Identify which cell holds the provided text, then report its [x, y] central coordinate. 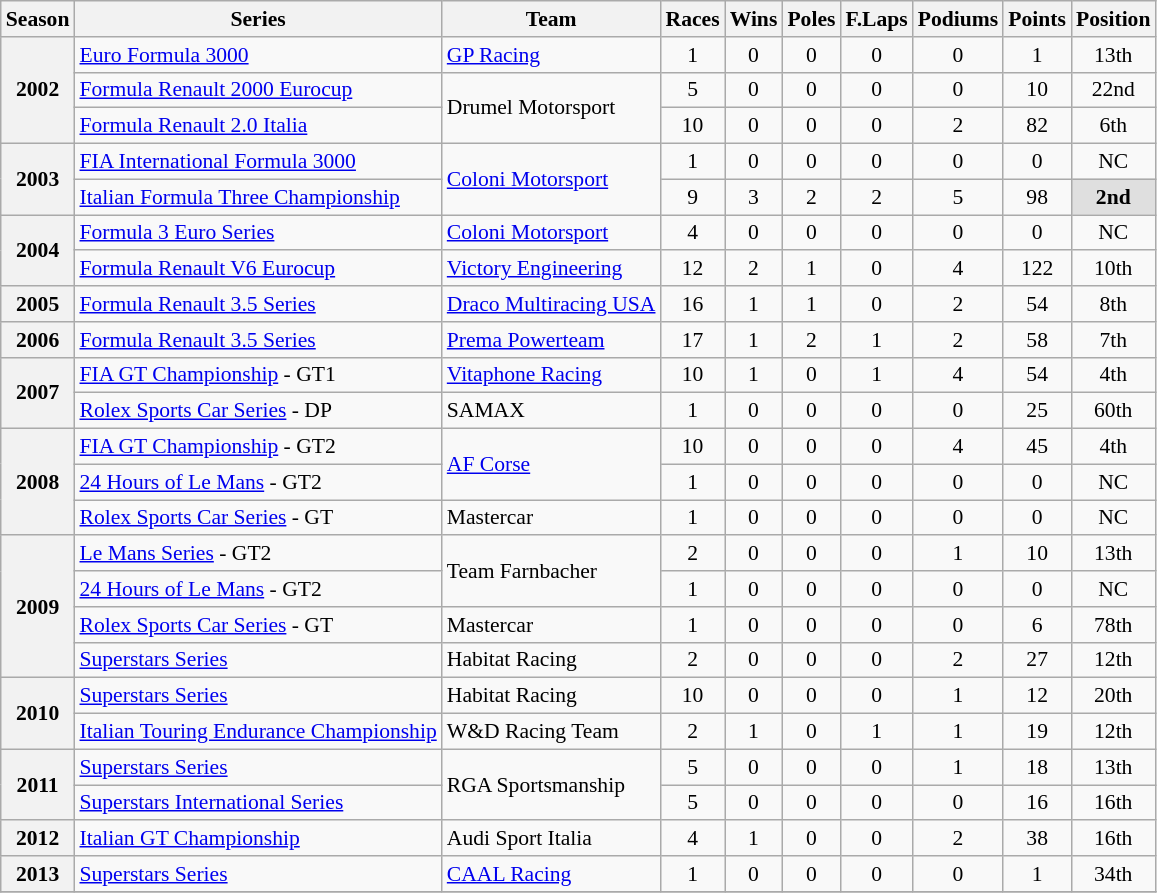
20th [1113, 696]
6 [1037, 625]
6th [1113, 126]
Wins [754, 19]
2010 [38, 714]
Position [1113, 19]
FIA International Formula 3000 [258, 162]
2nd [1113, 197]
60th [1113, 411]
AF Corse [552, 464]
RGA Sportsmanship [552, 784]
2005 [38, 304]
Poles [811, 19]
Italian Formula Three Championship [258, 197]
2002 [38, 90]
Formula 3 Euro Series [258, 233]
2003 [38, 180]
2009 [38, 607]
Italian GT Championship [258, 839]
Season [38, 19]
45 [1037, 447]
122 [1037, 269]
Rolex Sports Car Series - DP [258, 411]
19 [1037, 732]
34th [1113, 874]
Euro Formula 3000 [258, 55]
25 [1037, 411]
GP Racing [552, 55]
Formula Renault 2000 Eurocup [258, 90]
38 [1037, 839]
10th [1113, 269]
7th [1113, 340]
Series [258, 19]
82 [1037, 126]
2007 [38, 392]
2011 [38, 784]
FIA GT Championship - GT2 [258, 447]
58 [1037, 340]
2013 [38, 874]
27 [1037, 660]
Podiums [958, 19]
Superstars International Series [258, 803]
Italian Touring Endurance Championship [258, 732]
Drumel Motorsport [552, 108]
98 [1037, 197]
Points [1037, 19]
Draco Multiracing USA [552, 304]
F.Laps [876, 19]
9 [693, 197]
SAMAX [552, 411]
Team [552, 19]
17 [693, 340]
2006 [38, 340]
22nd [1113, 90]
FIA GT Championship - GT1 [258, 375]
W&D Racing Team [552, 732]
Formula Renault V6 Eurocup [258, 269]
Vitaphone Racing [552, 375]
18 [1037, 767]
8th [1113, 304]
Victory Engineering [552, 269]
CAAL Racing [552, 874]
Formula Renault 2.0 Italia [258, 126]
2012 [38, 839]
78th [1113, 625]
Races [693, 19]
Audi Sport Italia [552, 839]
Prema Powerteam [552, 340]
2008 [38, 482]
2004 [38, 250]
3 [754, 197]
Team Farnbacher [552, 572]
Le Mans Series - GT2 [258, 554]
